Detect which cell encompasses the target text, then output its (X, Y) center coordinate. 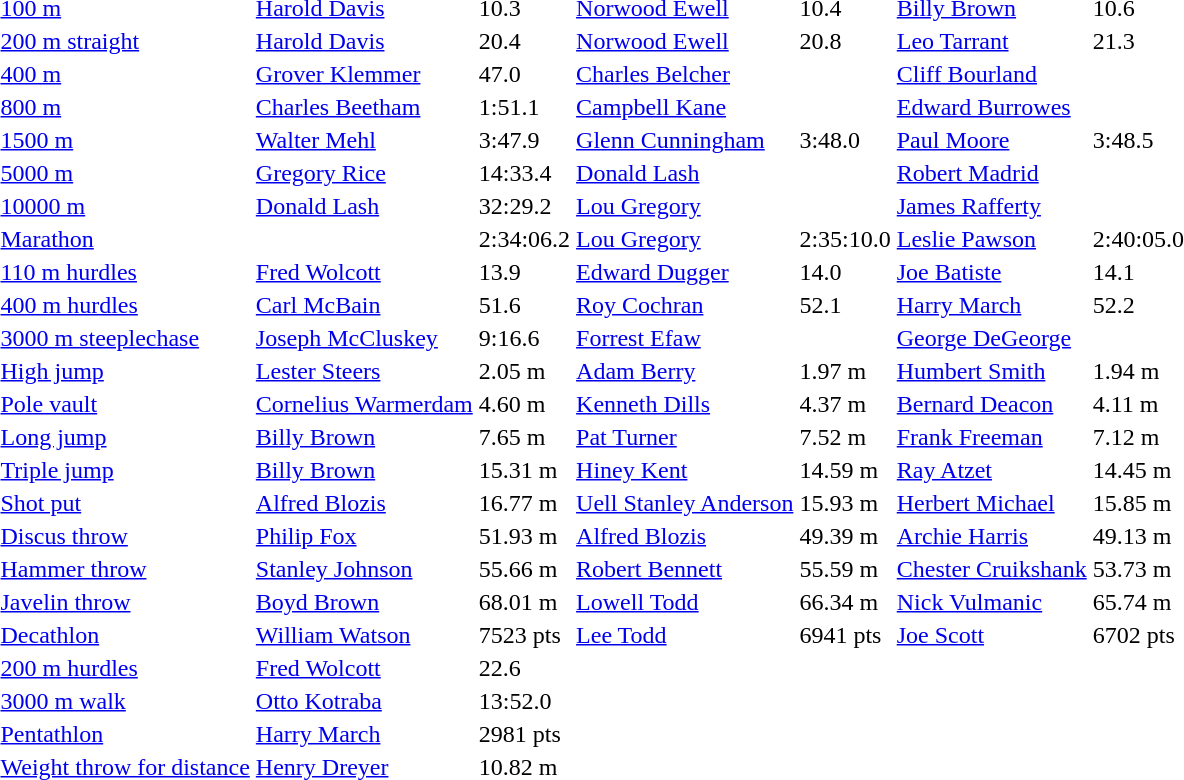
Adam Berry (685, 371)
14.0 (845, 272)
Charles Beetham (364, 107)
Kenneth Dills (685, 404)
2:34:06.2 (524, 239)
7.65 m (524, 437)
2.05 m (524, 371)
47.0 (524, 74)
4.60 m (524, 404)
Chester Cruikshank (992, 569)
9:16.6 (524, 338)
Archie Harris (992, 536)
Philip Fox (364, 536)
16.77 m (524, 503)
Paul Moore (992, 140)
14.59 m (845, 470)
55.59 m (845, 569)
Herbert Michael (992, 503)
Carl McBain (364, 305)
51.6 (524, 305)
32:29.2 (524, 206)
Gregory Rice (364, 173)
2981 pts (524, 734)
Pat Turner (685, 437)
68.01 m (524, 602)
13.9 (524, 272)
3:47.9 (524, 140)
Leo Tarrant (992, 41)
Lester Steers (364, 371)
Norwood Ewell (685, 41)
Joe Scott (992, 635)
Robert Madrid (992, 173)
George DeGeorge (992, 338)
7.52 m (845, 437)
Lee Todd (685, 635)
Campbell Kane (685, 107)
66.34 m (845, 602)
15.31 m (524, 470)
Forrest Efaw (685, 338)
Bernard Deacon (992, 404)
Edward Burrowes (992, 107)
James Rafferty (992, 206)
6941 pts (845, 635)
Cliff Bourland (992, 74)
Otto Kotraba (364, 701)
2:35:10.0 (845, 239)
49.39 m (845, 536)
4.37 m (845, 404)
7523 pts (524, 635)
Uell Stanley Anderson (685, 503)
22.6 (524, 668)
Cornelius Warmerdam (364, 404)
51.93 m (524, 536)
20.8 (845, 41)
Humbert Smith (992, 371)
Boyd Brown (364, 602)
Charles Belcher (685, 74)
Roy Cochran (685, 305)
14:33.4 (524, 173)
Joe Batiste (992, 272)
Stanley Johnson (364, 569)
Joseph McCluskey (364, 338)
Walter Mehl (364, 140)
Leslie Pawson (992, 239)
52.1 (845, 305)
Grover Klemmer (364, 74)
1:51.1 (524, 107)
Lowell Todd (685, 602)
3:48.0 (845, 140)
15.93 m (845, 503)
Robert Bennett (685, 569)
Edward Dugger (685, 272)
Glenn Cunningham (685, 140)
Frank Freeman (992, 437)
Nick Vulmanic (992, 602)
20.4 (524, 41)
Ray Atzet (992, 470)
Hiney Kent (685, 470)
55.66 m (524, 569)
1.97 m (845, 371)
Harold Davis (364, 41)
13:52.0 (524, 701)
William Watson (364, 635)
